Return the [X, Y] coordinate for the center point of the cell that contains the specified text.  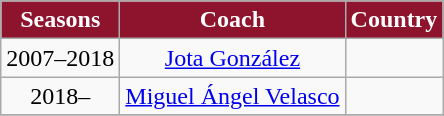
Miguel Ángel Velasco [232, 96]
2007–2018 [60, 58]
Coach [232, 20]
2018– [60, 96]
Seasons [60, 20]
Jota González [232, 58]
Country [394, 20]
